From the cell containing the given text, extract its center point as [X, Y] coordinate. 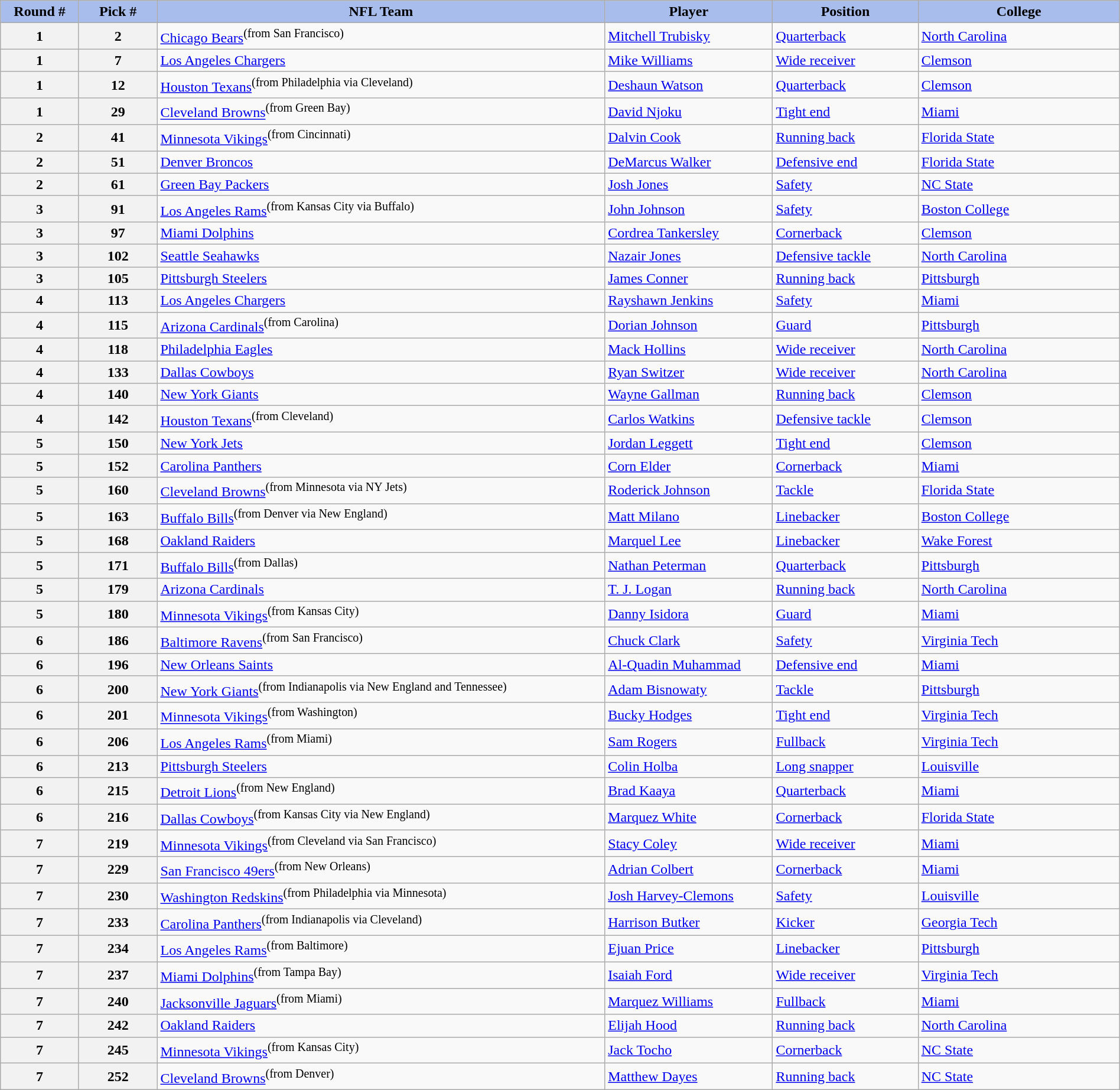
Green Bay Packers [381, 184]
102 [118, 256]
201 [118, 716]
New York Jets [381, 443]
133 [118, 372]
Marquel Lee [689, 541]
237 [118, 975]
Carlos Watkins [689, 419]
Mike Williams [689, 60]
Minnesota Vikings(from Cincinnati) [381, 138]
Mitchell Trubisky [689, 37]
Long snapper [845, 766]
242 [118, 1026]
160 [118, 490]
230 [118, 896]
Seattle Seahawks [381, 256]
Miami Dolphins [381, 233]
234 [118, 949]
152 [118, 466]
Chuck Clark [689, 640]
Nathan Peterman [689, 566]
Philadelphia Eagles [381, 350]
Josh Harvey-Clemons [689, 896]
New Orleans Saints [381, 665]
196 [118, 665]
DeMarcus Walker [689, 162]
Jacksonville Jaguars(from Miami) [381, 1002]
186 [118, 640]
Cordrea Tankersley [689, 233]
James Conner [689, 278]
Adrian Colbert [689, 870]
252 [118, 1076]
41 [118, 138]
245 [118, 1050]
179 [118, 590]
Nazair Jones [689, 256]
219 [118, 844]
12 [118, 85]
Chicago Bears(from San Francisco) [381, 37]
Pick # [118, 12]
233 [118, 923]
Mack Hollins [689, 350]
Brad Kaaya [689, 790]
Colin Holba [689, 766]
Roderick Johnson [689, 490]
Los Angeles Rams(from Miami) [381, 742]
Rayshawn Jenkins [689, 301]
John Johnson [689, 209]
113 [118, 301]
New York Giants [381, 395]
Bucky Hodges [689, 716]
Ryan Switzer [689, 372]
215 [118, 790]
Adam Bisnowaty [689, 689]
Carolina Panthers(from Indianapolis via Cleveland) [381, 923]
Deshaun Watson [689, 85]
Kicker [845, 923]
College [1018, 12]
Matthew Dayes [689, 1076]
61 [118, 184]
Houston Texans(from Philadelphia via Cleveland) [381, 85]
Carolina Panthers [381, 466]
Georgia Tech [1018, 923]
Danny Isidora [689, 614]
Cleveland Browns(from Minnesota via NY Jets) [381, 490]
163 [118, 516]
Buffalo Bills(from Denver via New England) [381, 516]
Denver Broncos [381, 162]
213 [118, 766]
David Njoku [689, 111]
140 [118, 395]
97 [118, 233]
118 [118, 350]
150 [118, 443]
Minnesota Vikings(from Cleveland via San Francisco) [381, 844]
Jordan Leggett [689, 443]
Baltimore Ravens(from San Francisco) [381, 640]
San Francisco 49ers(from New Orleans) [381, 870]
Corn Elder [689, 466]
Washington Redskins(from Philadelphia via Minnesota) [381, 896]
Dallas Cowboys(from Kansas City via New England) [381, 818]
216 [118, 818]
Harrison Butker [689, 923]
Player [689, 12]
Jack Tocho [689, 1050]
Marquez Williams [689, 1002]
Josh Jones [689, 184]
105 [118, 278]
Buffalo Bills(from Dallas) [381, 566]
115 [118, 325]
Cleveland Browns(from Green Bay) [381, 111]
168 [118, 541]
Stacy Coley [689, 844]
Matt Milano [689, 516]
180 [118, 614]
Al-Quadin Muhammad [689, 665]
NFL Team [381, 12]
Wake Forest [1018, 541]
171 [118, 566]
Elijah Hood [689, 1026]
229 [118, 870]
T. J. Logan [689, 590]
29 [118, 111]
240 [118, 1002]
Dalvin Cook [689, 138]
Houston Texans(from Cleveland) [381, 419]
Dorian Johnson [689, 325]
Arizona Cardinals [381, 590]
Isaiah Ford [689, 975]
Cleveland Browns(from Denver) [381, 1076]
Miami Dolphins(from Tampa Bay) [381, 975]
Detroit Lions(from New England) [381, 790]
Wayne Gallman [689, 395]
Dallas Cowboys [381, 372]
51 [118, 162]
Arizona Cardinals(from Carolina) [381, 325]
Ejuan Price [689, 949]
142 [118, 419]
Sam Rogers [689, 742]
91 [118, 209]
Round # [40, 12]
200 [118, 689]
New York Giants(from Indianapolis via New England and Tennessee) [381, 689]
Marquez White [689, 818]
206 [118, 742]
Minnesota Vikings(from Washington) [381, 716]
Los Angeles Rams(from Baltimore) [381, 949]
Los Angeles Rams(from Kansas City via Buffalo) [381, 209]
Position [845, 12]
